Identify which cell holds the provided text, then report its [X, Y] central coordinate. 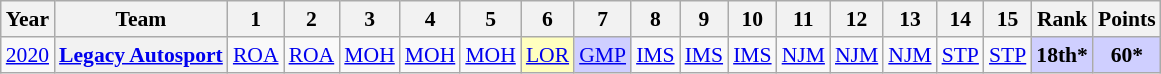
GMP [602, 55]
Year [28, 19]
8 [656, 19]
Legacy Autosport [141, 55]
60* [1127, 55]
Rank [1062, 19]
3 [370, 19]
7 [602, 19]
15 [1008, 19]
5 [490, 19]
LOR [548, 55]
9 [704, 19]
Points [1127, 19]
14 [960, 19]
1 [256, 19]
12 [856, 19]
10 [752, 19]
11 [804, 19]
Team [141, 19]
18th* [1062, 55]
13 [910, 19]
4 [430, 19]
6 [548, 19]
2020 [28, 55]
2 [312, 19]
